From the cell containing the given text, extract its center point as (X, Y) coordinate. 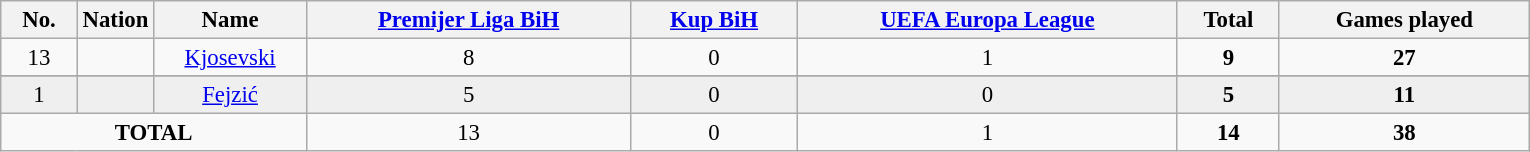
9 (1228, 58)
No. (39, 20)
8 (468, 58)
Kup BiH (714, 20)
11 (1404, 95)
Name (230, 20)
27 (1404, 58)
UEFA Europa League (987, 20)
TOTAL (154, 133)
Games played (1404, 20)
Premijer Liga BiH (468, 20)
Kjosevski (230, 58)
38 (1404, 133)
Nation (115, 20)
Total (1228, 20)
14 (1228, 133)
Fejzić (230, 95)
